Pinpoint the cell where the given text exists, returning its [X, Y] midpoint coordinate. 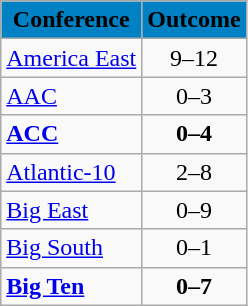
ACC [72, 134]
Outcome [194, 20]
AAC [72, 96]
0–1 [194, 248]
America East [72, 58]
0–4 [194, 134]
0–7 [194, 286]
Conference [72, 20]
Big Ten [72, 286]
Big South [72, 248]
9–12 [194, 58]
Big East [72, 210]
0–3 [194, 96]
Atlantic-10 [72, 172]
0–9 [194, 210]
2–8 [194, 172]
